Return (X, Y) of the center of cell containing provided text 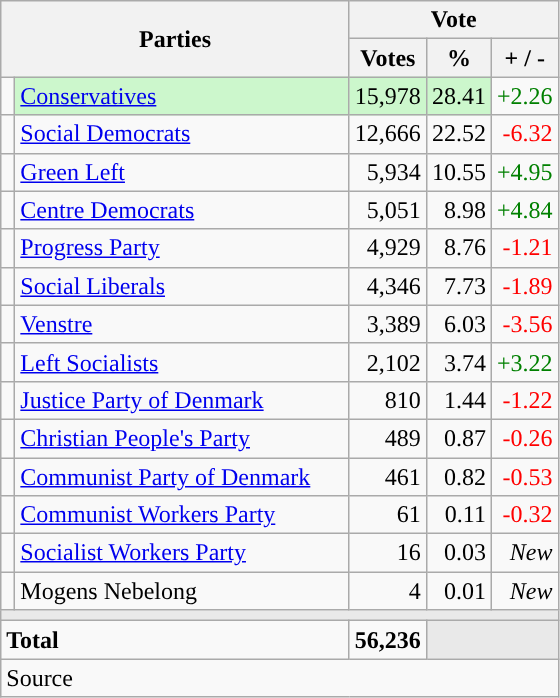
+4.84 (524, 210)
-0.26 (524, 438)
1.44 (458, 400)
6.03 (458, 324)
Venstre (182, 324)
4,929 (388, 248)
Conservatives (182, 96)
Justice Party of Denmark (182, 400)
4 (388, 591)
Communist Workers Party (182, 515)
Social Liberals (182, 286)
0.01 (458, 591)
Parties (176, 39)
4,346 (388, 286)
56,236 (388, 640)
22.52 (458, 134)
+3.22 (524, 362)
2,102 (388, 362)
-6.32 (524, 134)
-0.32 (524, 515)
8.76 (458, 248)
Source (280, 678)
Christian People's Party (182, 438)
7.73 (458, 286)
Centre Democrats (182, 210)
0.82 (458, 477)
810 (388, 400)
Vote (454, 20)
3.74 (458, 362)
5,051 (388, 210)
61 (388, 515)
0.03 (458, 553)
+4.95 (524, 172)
Green Left (182, 172)
8.98 (458, 210)
461 (388, 477)
10.55 (458, 172)
15,978 (388, 96)
-0.53 (524, 477)
Communist Party of Denmark (182, 477)
Mogens Nebelong (182, 591)
Votes (388, 58)
5,934 (388, 172)
489 (388, 438)
28.41 (458, 96)
0.87 (458, 438)
Left Socialists (182, 362)
Progress Party (182, 248)
0.11 (458, 515)
-3.56 (524, 324)
-1.21 (524, 248)
+2.26 (524, 96)
-1.22 (524, 400)
-1.89 (524, 286)
+ / - (524, 58)
% (458, 58)
Total (176, 640)
16 (388, 553)
3,389 (388, 324)
12,666 (388, 134)
Social Democrats (182, 134)
Socialist Workers Party (182, 553)
